From the cell containing the given text, extract its center point as (X, Y) coordinate. 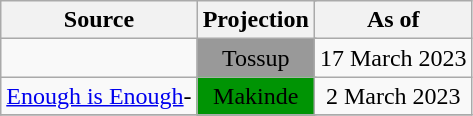
Projection (256, 20)
Makinde (256, 96)
17 March 2023 (393, 58)
Tossup (256, 58)
2 March 2023 (393, 96)
As of (393, 20)
Enough is Enough- (99, 96)
Source (99, 20)
